Find where the given text appears and provide that cell's center as [X, Y] coordinate. 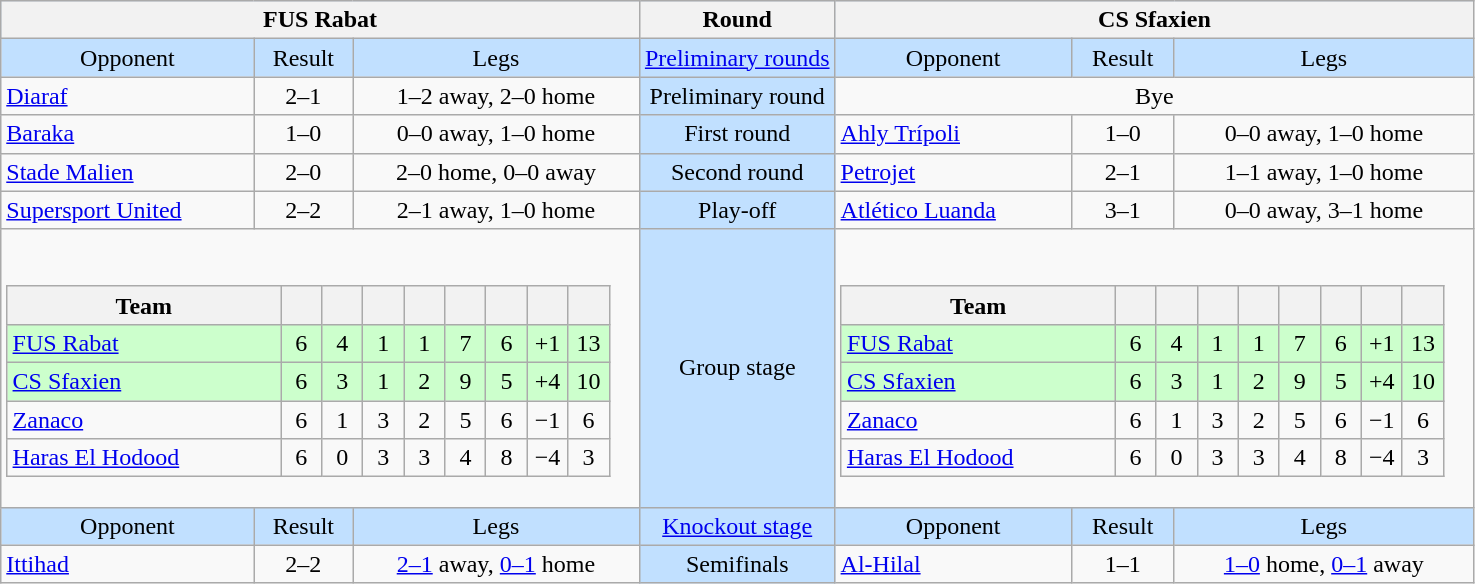
1–1 away, 1–0 home [1324, 172]
Ahly Trípoli [953, 134]
1–1 [1122, 564]
Play-off [737, 210]
Ittihad [128, 564]
Petrojet [953, 172]
Second round [737, 172]
Knockout stage [737, 526]
1–0 home, 0–1 away [1324, 564]
2–1 away, 0–1 home [496, 564]
First round [737, 134]
Al-Hilal [953, 564]
2–1 away, 1–0 home [496, 210]
Preliminary round [737, 96]
Round [737, 20]
Semifinals [737, 564]
Baraka [128, 134]
Bye [1154, 96]
2–0 [303, 172]
3–1 [1122, 210]
2–0 home, 0–0 away [496, 172]
Stade Malien [128, 172]
Diaraf [128, 96]
1–2 away, 2–0 home [496, 96]
Group stage [737, 368]
0–0 away, 3–1 home [1324, 210]
Preliminary rounds [737, 58]
Atlético Luanda [953, 210]
Supersport United [128, 210]
